Provide the [X, Y] coordinate of the cell's center where the given text is located.  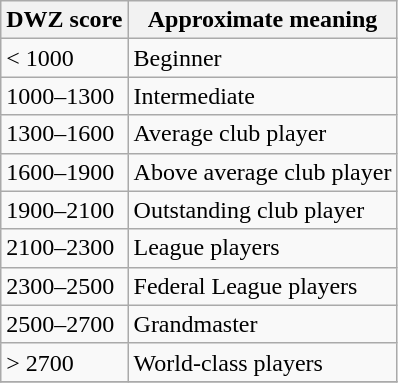
Grandmaster [262, 324]
DWZ score [64, 20]
1600–1900 [64, 172]
Average club player [262, 134]
Intermediate [262, 96]
Federal League players [262, 286]
League players [262, 248]
2500–2700 [64, 324]
Outstanding club player [262, 210]
> 2700 [64, 362]
1900–2100 [64, 210]
< 1000 [64, 58]
1000–1300 [64, 96]
Beginner [262, 58]
2100–2300 [64, 248]
1300–1600 [64, 134]
Above average club player [262, 172]
2300–2500 [64, 286]
Approximate meaning [262, 20]
World-class players [262, 362]
